From the cell containing the given text, extract its center point as (x, y) coordinate. 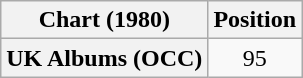
95 (255, 58)
Chart (1980) (104, 20)
UK Albums (OCC) (104, 58)
Position (255, 20)
